Output the [X, Y] coordinate of the center of the cell containing the given text.  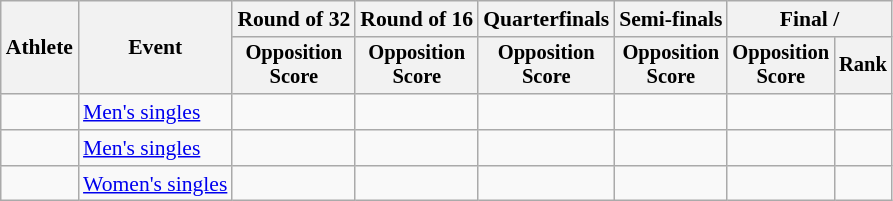
Round of 16 [416, 19]
Semi-finals [670, 19]
Athlete [40, 48]
Round of 32 [294, 19]
Quarterfinals [546, 19]
Event [155, 48]
Final / [809, 19]
Rank [863, 66]
